Return [x, y] of the center of cell containing provided text 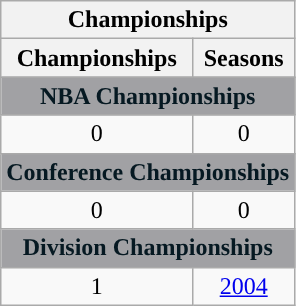
1 [97, 286]
Conference Championships [148, 172]
Division Championships [148, 248]
NBA Championships [148, 96]
2004 [244, 286]
Seasons [244, 58]
